For the text-containing cell, return its midpoint in (X, Y) coordinate format. 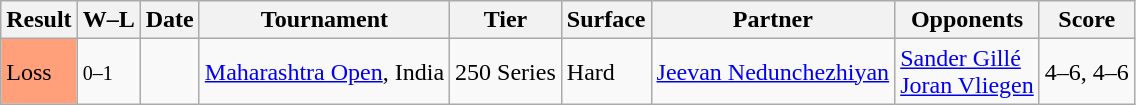
4–6, 4–6 (1086, 72)
Hard (606, 72)
Opponents (968, 20)
Tournament (324, 20)
Jeevan Nedunchezhiyan (773, 72)
0–1 (108, 72)
250 Series (506, 72)
Maharashtra Open, India (324, 72)
Surface (606, 20)
Tier (506, 20)
Sander Gillé Joran Vliegen (968, 72)
Partner (773, 20)
Result (39, 20)
Loss (39, 72)
W–L (108, 20)
Score (1086, 20)
Date (170, 20)
